For the text-containing cell, return its midpoint in (x, y) coordinate format. 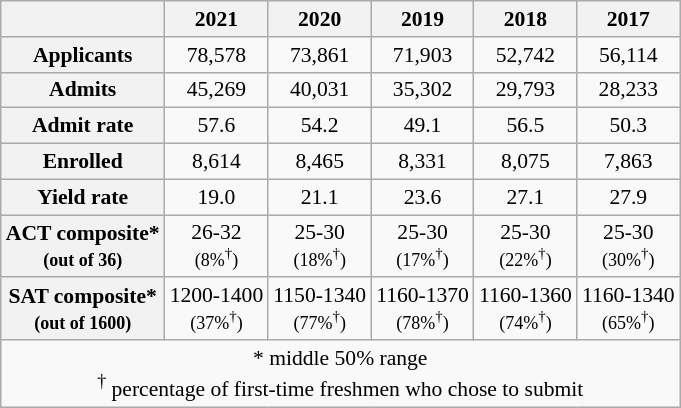
Admit rate (83, 126)
45,269 (217, 90)
1160-1340(65%†) (628, 308)
26-32(8%†) (217, 246)
73,861 (320, 54)
56.5 (526, 126)
29,793 (526, 90)
71,903 (422, 54)
Enrolled (83, 161)
2019 (422, 19)
1160-1370(78%†) (422, 308)
* middle 50% range † percentage of first-time freshmen who chose to submit (340, 374)
23.6 (422, 197)
8,075 (526, 161)
49.1 (422, 126)
Admits (83, 90)
1200-1400(37%†) (217, 308)
8,465 (320, 161)
25-30(17%†) (422, 246)
50.3 (628, 126)
54.2 (320, 126)
Yield rate (83, 197)
1150-1340(77%†) (320, 308)
56,114 (628, 54)
8,614 (217, 161)
1160-1360(74%†) (526, 308)
7,863 (628, 161)
40,031 (320, 90)
2021 (217, 19)
35,302 (422, 90)
28,233 (628, 90)
2020 (320, 19)
2018 (526, 19)
27.1 (526, 197)
8,331 (422, 161)
25-30(18%†) (320, 246)
ACT composite*(out of 36) (83, 246)
57.6 (217, 126)
25-30(30%†) (628, 246)
78,578 (217, 54)
SAT composite*(out of 1600) (83, 308)
19.0 (217, 197)
2017 (628, 19)
52,742 (526, 54)
25-30(22%†) (526, 246)
27.9 (628, 197)
Applicants (83, 54)
21.1 (320, 197)
